From the cell containing the given text, extract its center point as (x, y) coordinate. 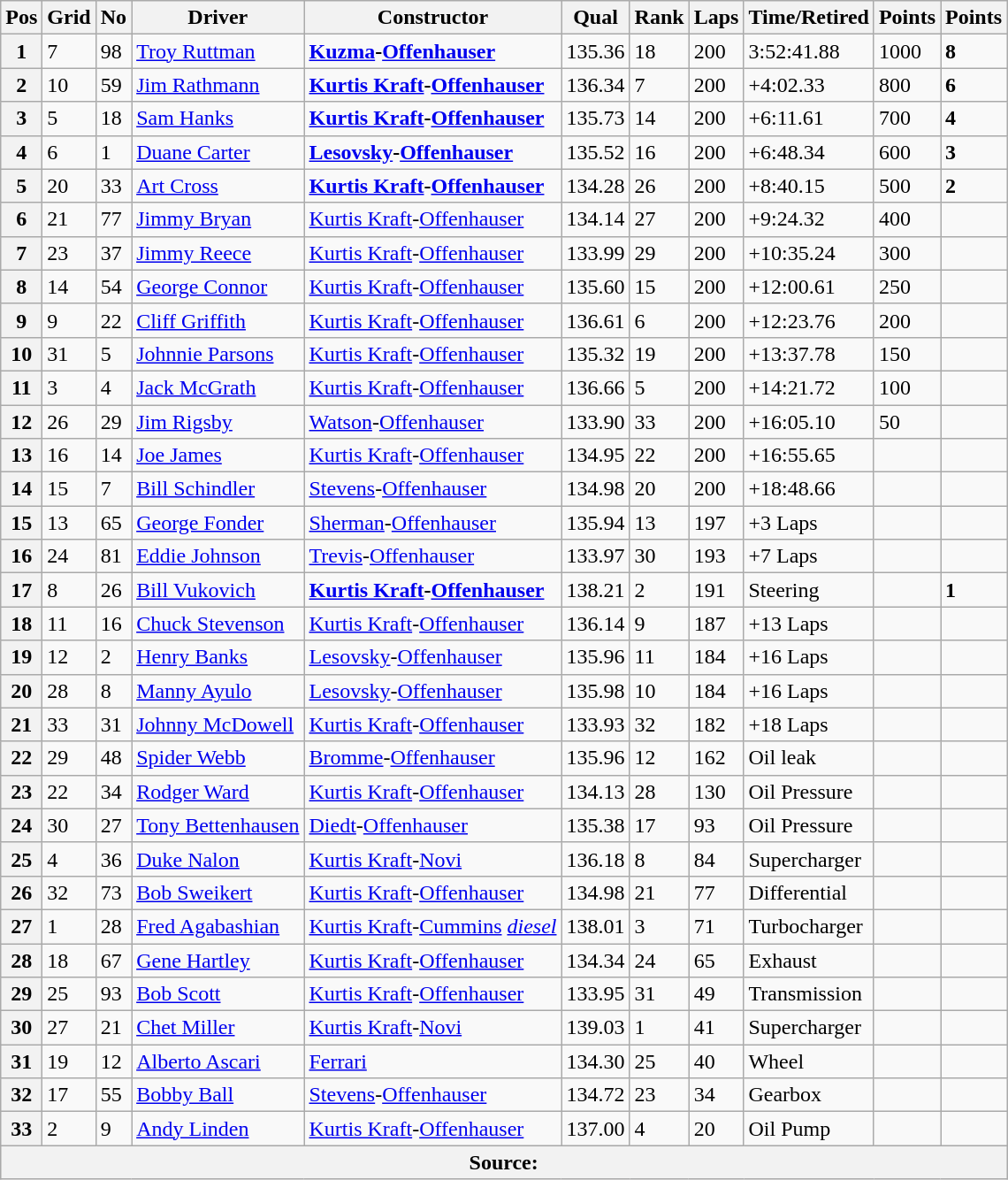
Sherman-Offenhauser (433, 523)
Fred Agabashian (218, 926)
59 (113, 85)
+18 Laps (808, 724)
300 (907, 253)
+18:48.66 (808, 489)
135.94 (596, 523)
Eddie Johnson (218, 556)
No (113, 18)
3:52:41.88 (808, 51)
Chuck Stevenson (218, 624)
191 (716, 590)
Jim Rigsby (218, 422)
136.14 (596, 624)
+6:48.34 (808, 152)
Bob Sweikert (218, 893)
250 (907, 287)
Oil Pump (808, 1129)
Exhaust (808, 960)
Jimmy Reece (218, 253)
Manny Ayulo (218, 691)
54 (113, 287)
Bobby Ball (218, 1095)
134.14 (596, 219)
130 (716, 792)
134.95 (596, 456)
67 (113, 960)
Andy Linden (218, 1129)
Turbocharger (808, 926)
Gene Hartley (218, 960)
Bob Scott (218, 994)
134.34 (596, 960)
135.32 (596, 354)
150 (907, 354)
800 (907, 85)
Johnnie Parsons (218, 354)
+9:24.32 (808, 219)
162 (716, 758)
Sam Hanks (218, 119)
41 (716, 1028)
700 (907, 119)
+13 Laps (808, 624)
37 (113, 253)
Jimmy Bryan (218, 219)
187 (716, 624)
Alberto Ascari (218, 1061)
George Connor (218, 287)
49 (716, 994)
Jack McGrath (218, 387)
48 (113, 758)
+16:05.10 (808, 422)
136.66 (596, 387)
Joe James (218, 456)
+10:35.24 (808, 253)
Kurtis Kraft-Cummins diesel (433, 926)
135.52 (596, 152)
Driver (218, 18)
George Fonder (218, 523)
Bill Vukovich (218, 590)
135.36 (596, 51)
Tony Bettenhausen (218, 825)
71 (716, 926)
Differential (808, 893)
Qual (596, 18)
Grid (69, 18)
Source: (504, 1162)
500 (907, 186)
133.95 (596, 994)
133.99 (596, 253)
Constructor (433, 18)
600 (907, 152)
+8:40.15 (808, 186)
182 (716, 724)
Diedt-Offenhauser (433, 825)
Time/Retired (808, 18)
137.00 (596, 1129)
Watson-Offenhauser (433, 422)
139.03 (596, 1028)
+6:11.61 (808, 119)
Duane Carter (218, 152)
+16:55.65 (808, 456)
+12:00.61 (808, 287)
134.30 (596, 1061)
40 (716, 1061)
Steering (808, 590)
Troy Ruttman (218, 51)
134.13 (596, 792)
Art Cross (218, 186)
Gearbox (808, 1095)
136.18 (596, 859)
+3 Laps (808, 523)
135.98 (596, 691)
Cliff Griffith (218, 320)
81 (113, 556)
133.97 (596, 556)
98 (113, 51)
Rank (660, 18)
55 (113, 1095)
Chet Miller (218, 1028)
+14:21.72 (808, 387)
133.90 (596, 422)
Spider Webb (218, 758)
136.34 (596, 85)
400 (907, 219)
Rodger Ward (218, 792)
Trevis-Offenhauser (433, 556)
Oil leak (808, 758)
100 (907, 387)
Bill Schindler (218, 489)
133.93 (596, 724)
135.38 (596, 825)
Duke Nalon (218, 859)
50 (907, 422)
138.01 (596, 926)
193 (716, 556)
84 (716, 859)
138.21 (596, 590)
Pos (21, 18)
Johnny McDowell (218, 724)
Wheel (808, 1061)
73 (113, 893)
Kuzma-Offenhauser (433, 51)
Transmission (808, 994)
+4:02.33 (808, 85)
+7 Laps (808, 556)
135.73 (596, 119)
Jim Rathmann (218, 85)
Henry Banks (218, 657)
134.28 (596, 186)
Ferrari (433, 1061)
197 (716, 523)
135.60 (596, 287)
136.61 (596, 320)
1000 (907, 51)
+13:37.78 (808, 354)
Bromme-Offenhauser (433, 758)
Laps (716, 18)
+12:23.76 (808, 320)
36 (113, 859)
134.72 (596, 1095)
